From the cell containing the given text, extract its center point as [X, Y] coordinate. 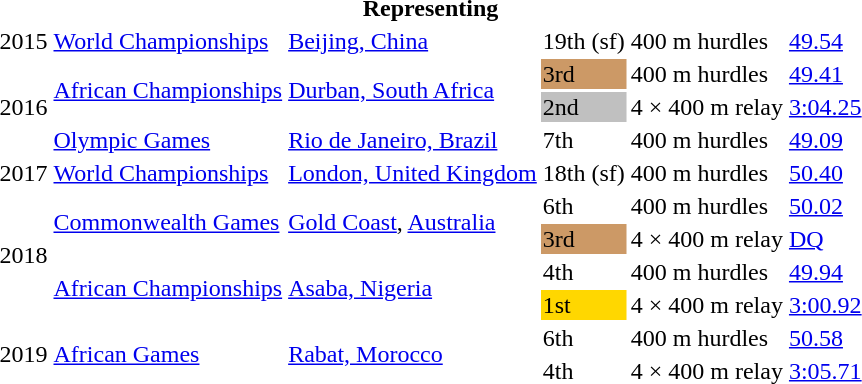
Commonwealth Games [168, 222]
18th (sf) [584, 173]
1st [584, 305]
Gold Coast, Australia [413, 222]
2nd [584, 107]
Beijing, China [413, 41]
Asaba, Nigeria [413, 288]
Durban, South Africa [413, 90]
London, United Kingdom [413, 173]
7th [584, 140]
Olympic Games [168, 140]
4th [584, 272]
19th (sf) [584, 41]
Rio de Janeiro, Brazil [413, 140]
